Scan for the cell matching the given text and deliver its [x, y] coordinate at center. 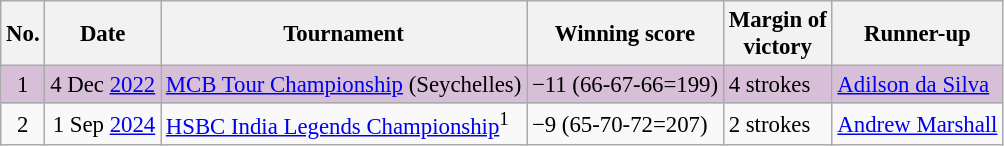
HSBC India Legends Championship1 [343, 124]
Andrew Marshall [918, 124]
Date [103, 34]
−11 (66-67-66=199) [626, 85]
2 [23, 124]
4 strokes [778, 85]
2 strokes [778, 124]
Tournament [343, 34]
−9 (65-70-72=207) [626, 124]
1 [23, 85]
MCB Tour Championship (Seychelles) [343, 85]
4 Dec 2022 [103, 85]
Margin ofvictory [778, 34]
Winning score [626, 34]
Adilson da Silva [918, 85]
1 Sep 2024 [103, 124]
Runner-up [918, 34]
No. [23, 34]
